Extract the (X, Y) coordinate from the center of the cell holding the provided text.  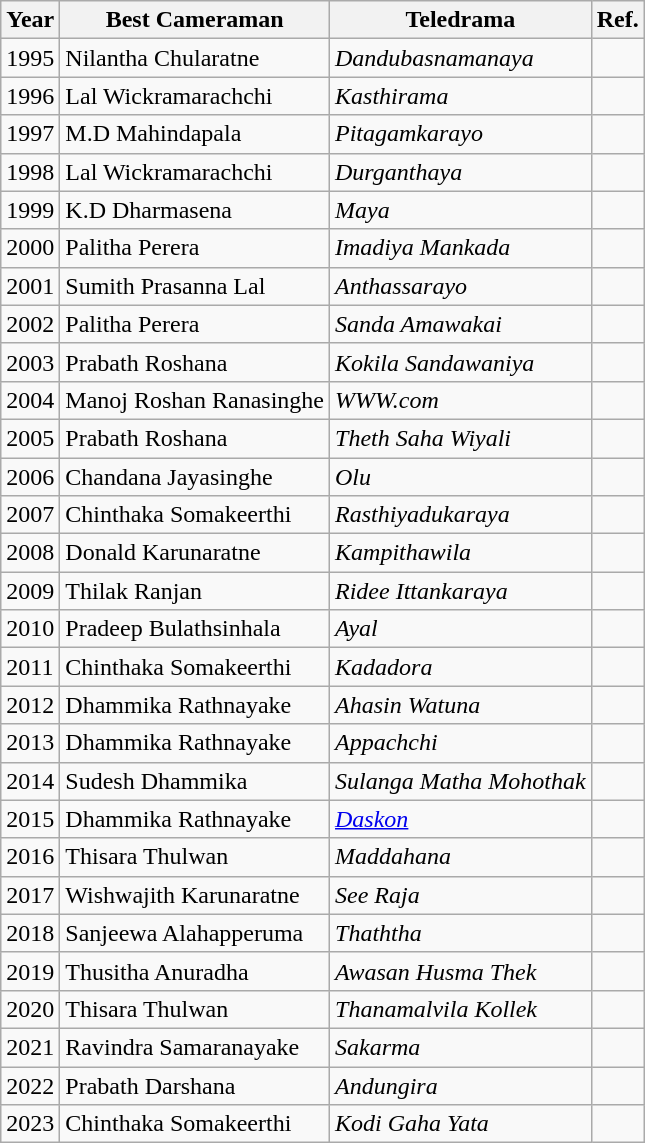
Andungira (461, 1085)
Sanjeewa Alahapperuma (195, 933)
Imadiya Mankada (461, 248)
Ayal (461, 629)
2000 (30, 248)
Sulanga Matha Mohothak (461, 781)
Thusitha Anuradha (195, 971)
Teledrama (461, 20)
1998 (30, 172)
Rasthiyadukaraya (461, 515)
Daskon (461, 819)
2002 (30, 324)
Thanamalvila Kollek (461, 1009)
Appachchi (461, 743)
Durganthaya (461, 172)
2006 (30, 477)
See Raja (461, 895)
Wishwajith Karunaratne (195, 895)
Kadadora (461, 667)
Anthassarayo (461, 286)
1996 (30, 96)
2007 (30, 515)
2012 (30, 705)
2020 (30, 1009)
2016 (30, 857)
2023 (30, 1124)
M.D Mahindapala (195, 134)
WWW.com (461, 400)
Donald Karunaratne (195, 553)
2003 (30, 362)
Maya (461, 210)
2009 (30, 591)
Dandubasnamanaya (461, 58)
2021 (30, 1047)
Year (30, 20)
2014 (30, 781)
Sanda Amawakai (461, 324)
Kasthirama (461, 96)
K.D Dharmasena (195, 210)
2015 (30, 819)
Prabath Darshana (195, 1085)
Thilak Ranjan (195, 591)
2005 (30, 438)
Kodi Gaha Yata (461, 1124)
Chandana Jayasinghe (195, 477)
2010 (30, 629)
1995 (30, 58)
Sumith Prasanna Lal (195, 286)
Sakarma (461, 1047)
Ref. (618, 20)
Maddahana (461, 857)
2004 (30, 400)
Olu (461, 477)
Ahasin Watuna (461, 705)
1997 (30, 134)
Best Cameraman (195, 20)
Theth Saha Wiyali (461, 438)
Manoj Roshan Ranasinghe (195, 400)
2011 (30, 667)
Ridee Ittankaraya (461, 591)
Ravindra Samaranayake (195, 1047)
2019 (30, 971)
2017 (30, 895)
2013 (30, 743)
Kampithawila (461, 553)
1999 (30, 210)
Pradeep Bulathsinhala (195, 629)
Thaththa (461, 933)
Nilantha Chularatne (195, 58)
Awasan Husma Thek (461, 971)
Pitagamkarayo (461, 134)
Kokila Sandawaniya (461, 362)
2022 (30, 1085)
2018 (30, 933)
2008 (30, 553)
Sudesh Dhammika (195, 781)
2001 (30, 286)
